Find where the given text appears and provide that cell's center as (x, y) coordinate. 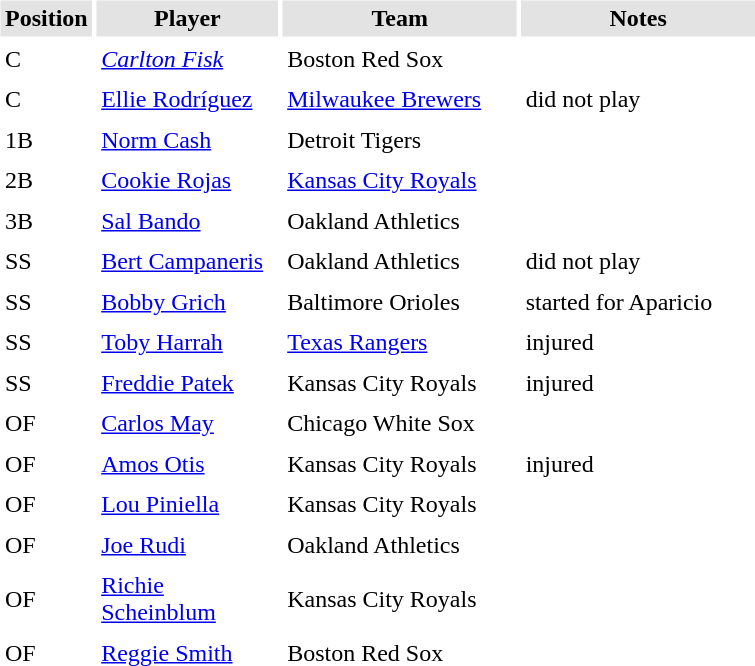
Detroit Tigers (400, 140)
Position (46, 18)
Player (188, 18)
Bert Campaneris (188, 262)
Chicago White Sox (400, 424)
Carlos May (188, 424)
Ellie Rodríguez (188, 100)
1B (46, 140)
started for Aparicio (638, 302)
Boston Red Sox (400, 59)
Toby Harrah (188, 342)
Lou Piniella (188, 504)
2B (46, 180)
Team (400, 18)
Carlton Fisk (188, 59)
Freddie Patek (188, 383)
Sal Bando (188, 221)
Joe Rudi (188, 545)
Bobby Grich (188, 302)
Baltimore Orioles (400, 302)
Norm Cash (188, 140)
Amos Otis (188, 464)
3B (46, 221)
Texas Rangers (400, 342)
Notes (638, 18)
Richie Scheinblum (188, 600)
Cookie Rojas (188, 180)
Milwaukee Brewers (400, 100)
